Extract the (X, Y) coordinate from the center of the cell holding the provided text.  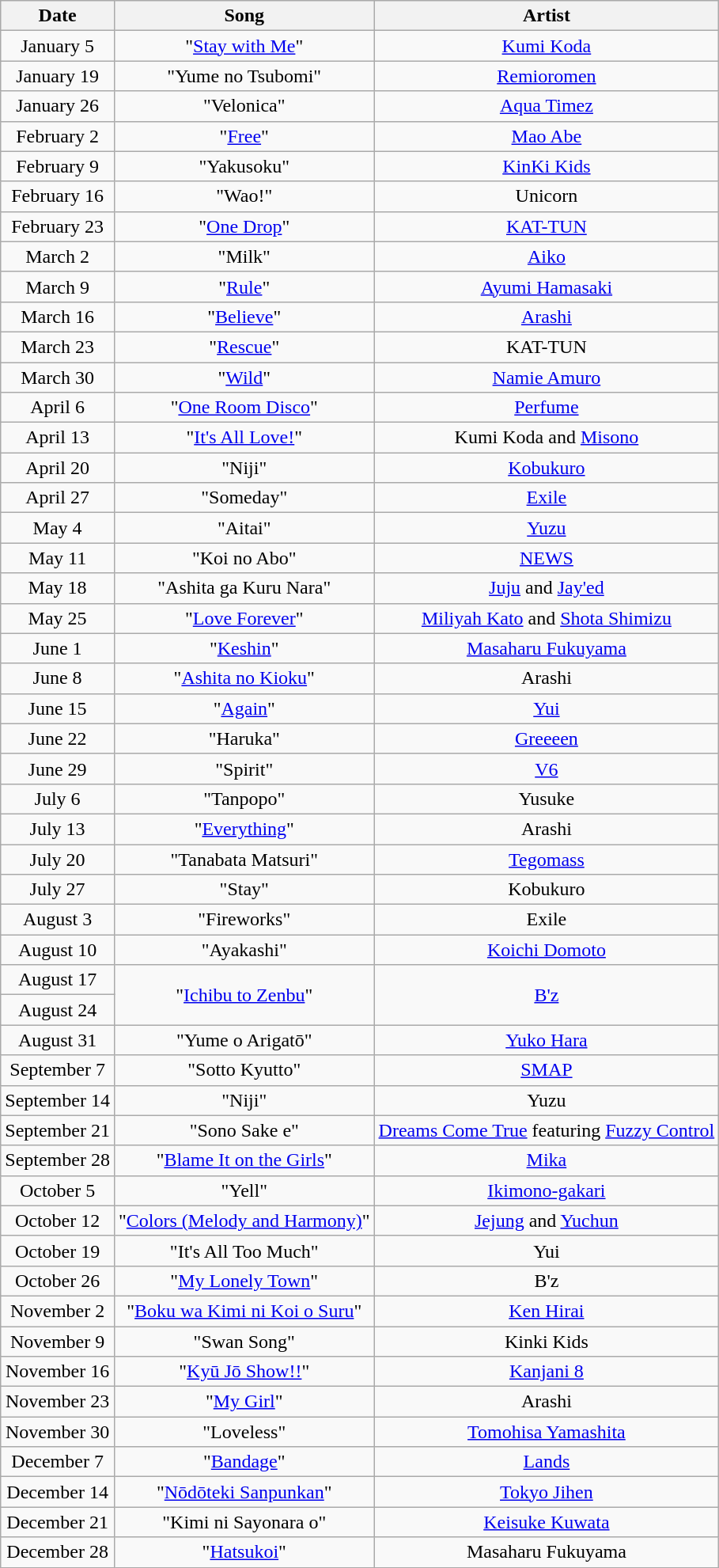
Ikimono-gakari (547, 1190)
"One Room Disco" (244, 408)
"Loveless" (244, 1432)
February 9 (58, 166)
"My Girl" (244, 1402)
November 23 (58, 1402)
"Blame It on the Girls" (244, 1160)
Kinki Kids (547, 1342)
June 15 (58, 708)
September 28 (58, 1160)
"Ichibu to Zenbu" (244, 995)
Mao Abe (547, 136)
Song (244, 16)
Namie Amuro (547, 378)
"Stay" (244, 890)
February 23 (58, 226)
"Spirit" (244, 769)
Jejung and Yuchun (547, 1221)
November 30 (58, 1432)
Lands (547, 1462)
May 18 (58, 588)
August 3 (58, 920)
"It's All Love!" (244, 438)
Perfume (547, 408)
"Someday" (244, 498)
"Believe" (244, 317)
December 7 (58, 1462)
October 5 (58, 1190)
January 5 (58, 46)
Keisuke Kuwata (547, 1522)
April 20 (58, 468)
"Wild" (244, 378)
Unicorn (547, 196)
Greeeen (547, 738)
"Swan Song" (244, 1342)
Yuko Hara (547, 1040)
November 2 (58, 1311)
March 30 (58, 378)
May 25 (58, 618)
January 26 (58, 106)
July 13 (58, 829)
April 6 (58, 408)
Miliyah Kato and Shota Shimizu (547, 618)
"Rescue" (244, 347)
"Free" (244, 136)
November 9 (58, 1342)
Dreams Come True featuring Fuzzy Control (547, 1130)
"Yakusoku" (244, 166)
Mika (547, 1160)
February 16 (58, 196)
"Aitai" (244, 528)
"Tanpopo" (244, 799)
"Yell" (244, 1190)
April 27 (58, 498)
"Again" (244, 708)
July 6 (58, 799)
"Kimi ni Sayonara o" (244, 1522)
March 23 (58, 347)
October 12 (58, 1221)
May 11 (58, 558)
October 26 (58, 1281)
"Yume o Arigatō" (244, 1040)
"Colors (Melody and Harmony)" (244, 1221)
"One Drop" (244, 226)
"Sono Sake e" (244, 1130)
August 10 (58, 950)
"Love Forever" (244, 618)
Koichi Domoto (547, 950)
February 2 (58, 136)
"Wao!" (244, 196)
August 31 (58, 1040)
"Ashita ga Kuru Nara" (244, 588)
June 29 (58, 769)
June 8 (58, 678)
July 27 (58, 890)
December 14 (58, 1492)
"Milk" (244, 256)
Tokyo Jihen (547, 1492)
Date (58, 16)
"Keshin" (244, 648)
"Stay with Me" (244, 46)
April 13 (58, 438)
December 28 (58, 1552)
Ken Hirai (547, 1311)
"Haruka" (244, 738)
June 1 (58, 648)
V6 (547, 769)
"Sotto Kyutto" (244, 1070)
"Ayakashi" (244, 950)
September 14 (58, 1100)
"Koi no Abo" (244, 558)
"Hatsukoi" (244, 1552)
"Everything" (244, 829)
Kumi Koda and Misono (547, 438)
KinKi Kids (547, 166)
SMAP (547, 1070)
"It's All Too Much" (244, 1251)
"Velonica" (244, 106)
March 16 (58, 317)
Juju and Jay'ed (547, 588)
Tegomass (547, 859)
Artist (547, 16)
"Nōdōteki Sanpunkan" (244, 1492)
"Kyū Jō Show!!" (244, 1372)
Kanjani 8 (547, 1372)
May 4 (58, 528)
Ayumi Hamasaki (547, 287)
December 21 (58, 1522)
"Boku wa Kimi ni Koi o Suru" (244, 1311)
August 17 (58, 980)
Aqua Timez (547, 106)
June 22 (58, 738)
September 7 (58, 1070)
March 2 (58, 256)
Tomohisa Yamashita (547, 1432)
NEWS (547, 558)
September 21 (58, 1130)
"Ashita no Kioku" (244, 678)
Aiko (547, 256)
"Rule" (244, 287)
Remioromen (547, 76)
November 16 (58, 1372)
"Yume no Tsubomi" (244, 76)
"Bandage" (244, 1462)
"Fireworks" (244, 920)
Kumi Koda (547, 46)
"Tanabata Matsuri" (244, 859)
Yusuke (547, 799)
August 24 (58, 1010)
"My Lonely Town" (244, 1281)
March 9 (58, 287)
July 20 (58, 859)
January 19 (58, 76)
October 19 (58, 1251)
